Detect which cell encompasses the target text, then output its (x, y) center coordinate. 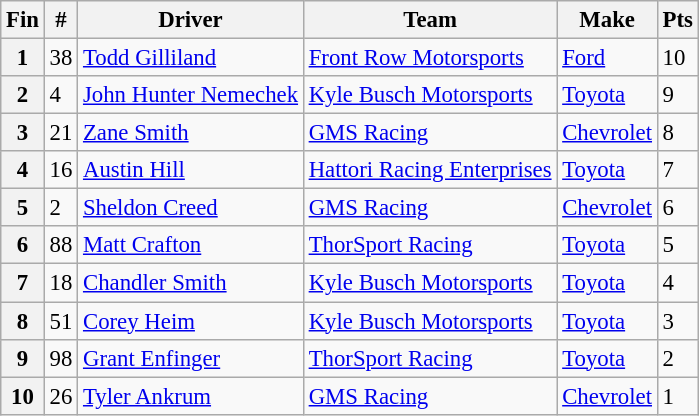
Front Row Motorsports (430, 58)
51 (60, 321)
26 (60, 396)
98 (60, 358)
21 (60, 133)
Zane Smith (191, 133)
Tyler Ankrum (191, 396)
Make (607, 20)
Pts (678, 20)
John Hunter Nemechek (191, 95)
Grant Enfinger (191, 358)
Matt Crafton (191, 245)
Austin Hill (191, 170)
Sheldon Creed (191, 208)
Todd Gilliland (191, 58)
Fin (23, 20)
Team (430, 20)
88 (60, 245)
Corey Heim (191, 321)
16 (60, 170)
Driver (191, 20)
18 (60, 283)
Hattori Racing Enterprises (430, 170)
38 (60, 58)
# (60, 20)
Chandler Smith (191, 283)
Ford (607, 58)
